Determine the [X, Y] coordinate at the center of the cell enclosing the given text.  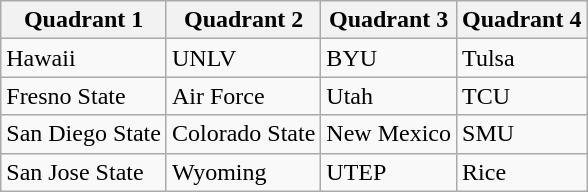
UNLV [243, 58]
Quadrant 2 [243, 20]
TCU [522, 96]
BYU [389, 58]
Quadrant 4 [522, 20]
SMU [522, 134]
Wyoming [243, 172]
Quadrant 3 [389, 20]
Air Force [243, 96]
Utah [389, 96]
Rice [522, 172]
UTEP [389, 172]
San Jose State [84, 172]
Quadrant 1 [84, 20]
New Mexico [389, 134]
San Diego State [84, 134]
Fresno State [84, 96]
Colorado State [243, 134]
Tulsa [522, 58]
Hawaii [84, 58]
